For the text-containing cell, return its midpoint in (X, Y) coordinate format. 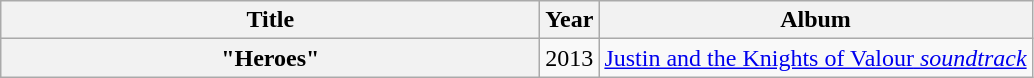
"Heroes" (270, 58)
Title (270, 20)
Year (570, 20)
2013 (570, 58)
Justin and the Knights of Valour soundtrack (816, 58)
Album (816, 20)
